Provide the (x, y) coordinate of the cell's center where the given text is located.  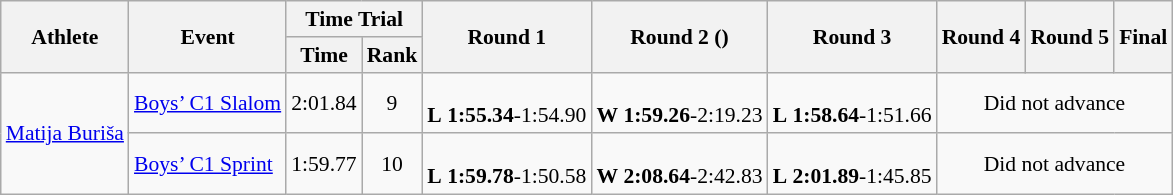
Matija Buriša (65, 133)
9 (392, 102)
Round 3 (852, 36)
L 1:59.78-1:50.58 (506, 164)
Boys’ C1 Sprint (208, 164)
L 2:01.89-1:45.85 (852, 164)
Time (324, 55)
1:59.77 (324, 164)
Round 2 () (679, 36)
10 (392, 164)
Event (208, 36)
Boys’ C1 Slalom (208, 102)
W 2:08.64-2:42.83 (679, 164)
Rank (392, 55)
L 1:58.64-1:51.66 (852, 102)
Athlete (65, 36)
W 1:59.26-2:19.23 (679, 102)
Final (1143, 36)
Time Trial (354, 19)
Round 4 (982, 36)
Round 5 (1070, 36)
L 1:55.34-1:54.90 (506, 102)
2:01.84 (324, 102)
Round 1 (506, 36)
